Find where the given text appears and provide that cell's center as (X, Y) coordinate. 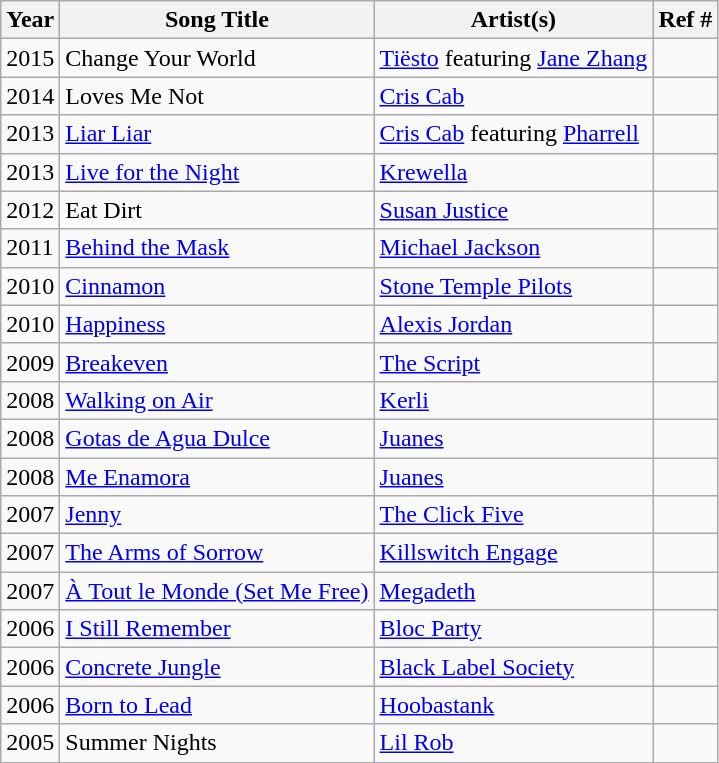
2015 (30, 58)
Megadeth (514, 591)
Walking on Air (217, 400)
2014 (30, 96)
Artist(s) (514, 20)
Change Your World (217, 58)
Summer Nights (217, 743)
Born to Lead (217, 705)
Cris Cab (514, 96)
Cinnamon (217, 286)
Liar Liar (217, 134)
Michael Jackson (514, 248)
Me Enamora (217, 477)
Breakeven (217, 362)
Stone Temple Pilots (514, 286)
Cris Cab featuring Pharrell (514, 134)
Happiness (217, 324)
I Still Remember (217, 629)
Ref # (686, 20)
Gotas de Agua Dulce (217, 438)
Loves Me Not (217, 96)
À Tout le Monde (Set Me Free) (217, 591)
Susan Justice (514, 210)
Tiësto featuring Jane Zhang (514, 58)
Kerli (514, 400)
The Arms of Sorrow (217, 553)
Lil Rob (514, 743)
The Click Five (514, 515)
Jenny (217, 515)
Year (30, 20)
Black Label Society (514, 667)
Alexis Jordan (514, 324)
Song Title (217, 20)
Hoobastank (514, 705)
Concrete Jungle (217, 667)
2011 (30, 248)
Bloc Party (514, 629)
2009 (30, 362)
Live for the Night (217, 172)
Eat Dirt (217, 210)
2005 (30, 743)
Killswitch Engage (514, 553)
Krewella (514, 172)
2012 (30, 210)
Behind the Mask (217, 248)
The Script (514, 362)
